Identify which cell holds the provided text, then report its [x, y] central coordinate. 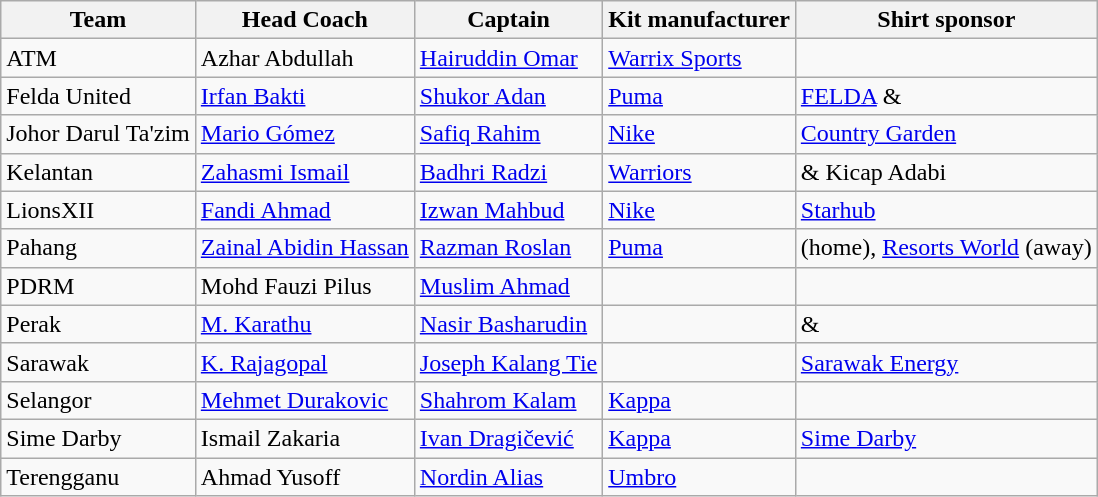
ATM [98, 58]
Shirt sponsor [946, 20]
Ahmad Yusoff [304, 477]
Razman Roslan [508, 248]
Zainal Abidin Hassan [304, 248]
Umbro [700, 477]
Mehmet Durakovic [304, 400]
Joseph Kalang Tie [508, 362]
Izwan Mahbud [508, 210]
Fandi Ahmad [304, 210]
Nordin Alias [508, 477]
Johor Darul Ta'zim [98, 134]
Mario Gómez [304, 134]
Hairuddin Omar [508, 58]
& Kicap Adabi [946, 172]
Safiq Rahim [508, 134]
Starhub [946, 210]
Warriors [700, 172]
Azhar Abdullah [304, 58]
Shukor Adan [508, 96]
Nasir Basharudin [508, 324]
PDRM [98, 286]
Sarawak [98, 362]
FELDA & [946, 96]
Muslim Ahmad [508, 286]
Sarawak Energy [946, 362]
LionsXII [98, 210]
Country Garden [946, 134]
Ivan Dragičević [508, 438]
Perak [98, 324]
Zahasmi Ismail [304, 172]
Head Coach [304, 20]
Kelantan [98, 172]
K. Rajagopal [304, 362]
Irfan Bakti [304, 96]
Warrix Sports [700, 58]
Pahang [98, 248]
Felda United [98, 96]
M. Karathu [304, 324]
Shahrom Kalam [508, 400]
Badhri Radzi [508, 172]
Kit manufacturer [700, 20]
Mohd Fauzi Pilus [304, 286]
Terengganu [98, 477]
(home), Resorts World (away) [946, 248]
& [946, 324]
Ismail Zakaria [304, 438]
Selangor [98, 400]
Team [98, 20]
Captain [508, 20]
